Find where the given text appears and provide that cell's center as (x, y) coordinate. 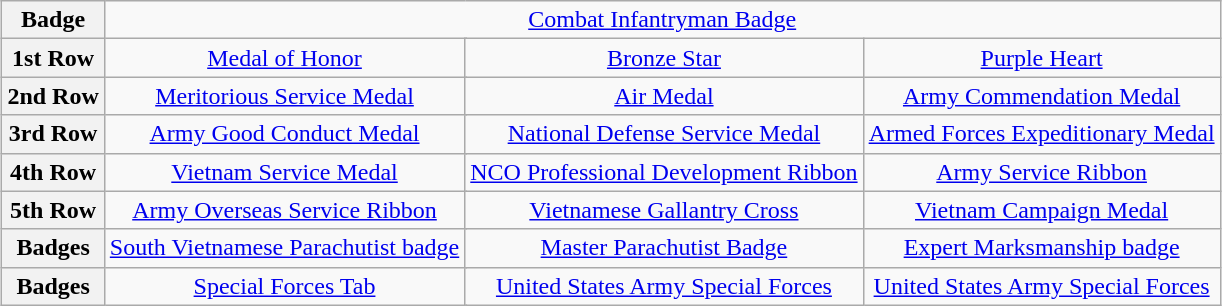
3rd Row (53, 134)
Army Overseas Service Ribbon (284, 210)
5th Row (53, 210)
Meritorious Service Medal (284, 96)
Vietnamese Gallantry Cross (664, 210)
Special Forces Tab (284, 286)
National Defense Service Medal (664, 134)
Bronze Star (664, 58)
Vietnam Campaign Medal (1042, 210)
Combat Infantryman Badge (662, 20)
Medal of Honor (284, 58)
Master Parachutist Badge (664, 248)
Army Commendation Medal (1042, 96)
Badge (53, 20)
4th Row (53, 172)
Expert Marksmanship badge (1042, 248)
Purple Heart (1042, 58)
NCO Professional Development Ribbon (664, 172)
Vietnam Service Medal (284, 172)
Air Medal (664, 96)
1st Row (53, 58)
Army Good Conduct Medal (284, 134)
2nd Row (53, 96)
Army Service Ribbon (1042, 172)
South Vietnamese Parachutist badge (284, 248)
Armed Forces Expeditionary Medal (1042, 134)
